Output the (X, Y) coordinate of the center of the cell containing the given text.  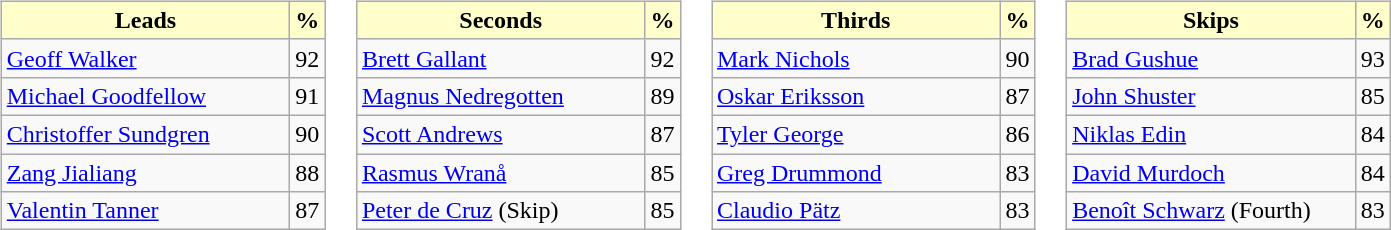
Niklas Edin (1212, 134)
David Murdoch (1212, 173)
Peter de Cruz (Skip) (500, 211)
Michael Goodfellow (146, 96)
Brad Gushue (1212, 58)
Greg Drummond (856, 173)
Skips (1212, 20)
Claudio Pätz (856, 211)
Leads (146, 20)
Magnus Nedregotten (500, 96)
88 (308, 173)
Geoff Walker (146, 58)
Valentin Tanner (146, 211)
Christoffer Sundgren (146, 134)
86 (1018, 134)
John Shuster (1212, 96)
Rasmus Wranå (500, 173)
89 (662, 96)
Mark Nichols (856, 58)
Brett Gallant (500, 58)
Thirds (856, 20)
Oskar Eriksson (856, 96)
Benoît Schwarz (Fourth) (1212, 211)
Seconds (500, 20)
Tyler George (856, 134)
91 (308, 96)
93 (1372, 58)
Zang Jialiang (146, 173)
Scott Andrews (500, 134)
